Provide the [x, y] coordinate of the cell's center where the given text is located.  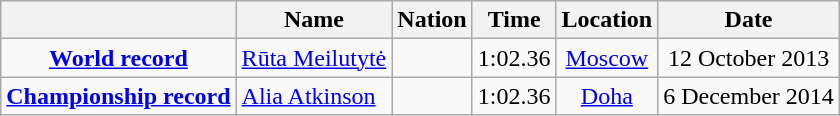
Nation [432, 20]
6 December 2014 [749, 96]
Rūta Meilutytė [314, 58]
12 October 2013 [749, 58]
Location [607, 20]
World record [118, 58]
Name [314, 20]
Doha [607, 96]
Alia Atkinson [314, 96]
Championship record [118, 96]
Moscow [607, 58]
Time [514, 20]
Date [749, 20]
